Return the (x, y) coordinate for the center point of the cell that contains the specified text.  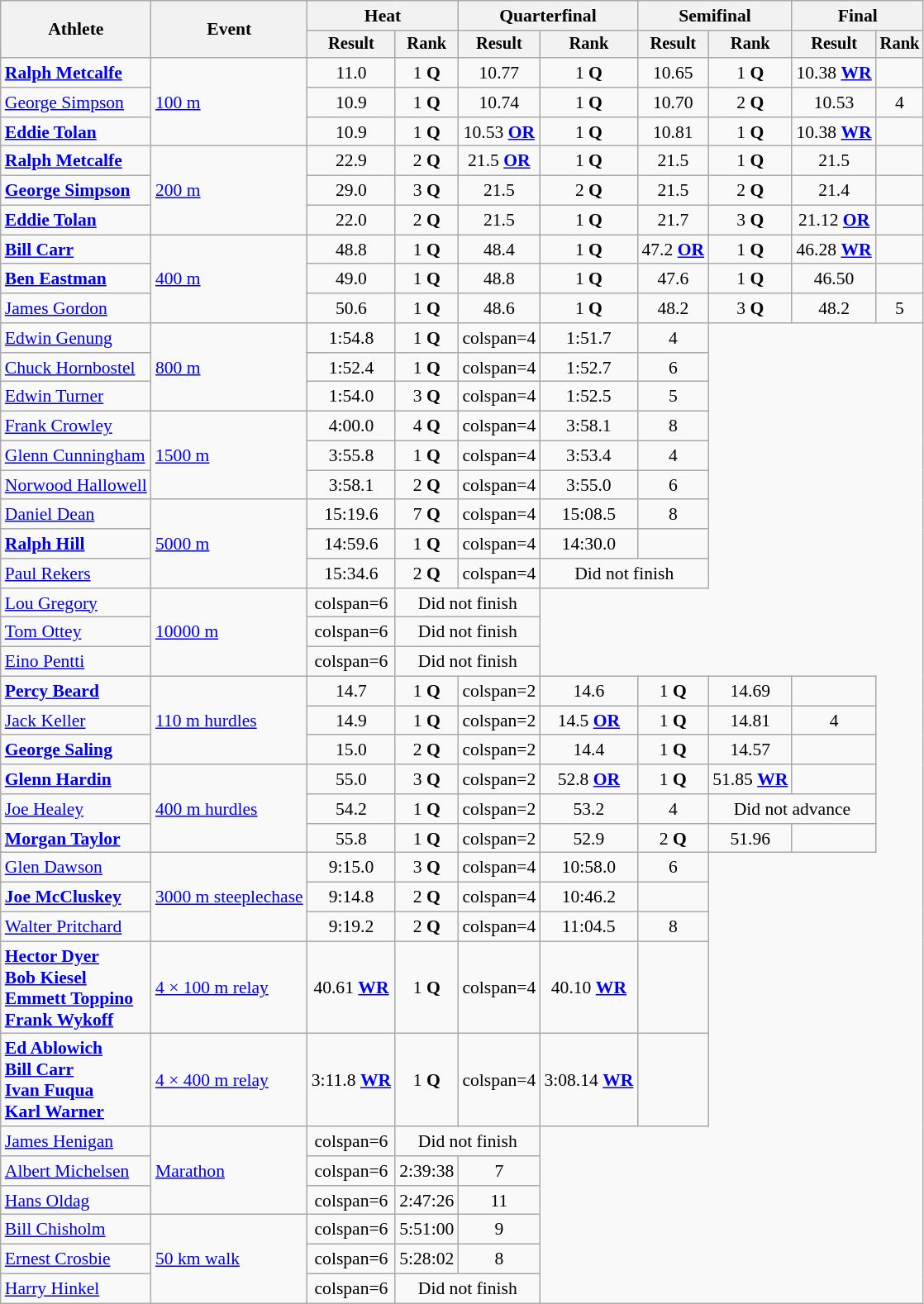
14.9 (351, 721)
Joe McCluskey (76, 897)
2:39:38 (426, 1171)
29.0 (351, 191)
21.5 OR (499, 161)
10.77 (499, 73)
Did not advance (792, 809)
10.74 (499, 102)
21.4 (833, 191)
Athlete (76, 30)
9 (499, 1230)
9:14.8 (351, 897)
Ed AblowichBill CarrIvan FuquaKarl Warner (76, 1080)
Harry Hinkel (76, 1289)
14.7 (351, 692)
1:51.7 (588, 338)
52.9 (588, 839)
10.53 OR (499, 132)
Tom Ottey (76, 632)
48.4 (499, 250)
10:46.2 (588, 897)
40.10 WR (588, 988)
14.57 (750, 750)
Paul Rekers (76, 573)
40.61 WR (351, 988)
Eino Pentti (76, 662)
Heat (383, 16)
Albert Michelsen (76, 1171)
5:28:02 (426, 1259)
Glenn Hardin (76, 779)
3:55.8 (351, 456)
Bill Chisholm (76, 1230)
3000 m steeplechase (230, 897)
10.53 (833, 102)
4:00.0 (351, 426)
9:19.2 (351, 927)
Event (230, 30)
Ralph Hill (76, 544)
Glenn Cunningham (76, 456)
4 × 100 m relay (230, 988)
3:53.4 (588, 456)
Ernest Crosbie (76, 1259)
14.69 (750, 692)
10.81 (673, 132)
Chuck Hornbostel (76, 368)
1:52.7 (588, 368)
48.6 (499, 308)
55.8 (351, 839)
Lou Gregory (76, 603)
14:59.6 (351, 544)
110 m hurdles (230, 721)
52.8 OR (588, 779)
Marathon (230, 1170)
10.70 (673, 102)
53.2 (588, 809)
Daniel Dean (76, 515)
21.12 OR (833, 221)
14.5 OR (588, 721)
21.7 (673, 221)
Final (858, 16)
Morgan Taylor (76, 839)
15:08.5 (588, 515)
10.65 (673, 73)
22.0 (351, 221)
9:15.0 (351, 868)
3:08.14 WR (588, 1080)
Walter Pritchard (76, 927)
14:30.0 (588, 544)
50 km walk (230, 1259)
Hans Oldag (76, 1201)
7 Q (426, 515)
Glen Dawson (76, 868)
15.0 (351, 750)
400 m (230, 279)
Percy Beard (76, 692)
14.81 (750, 721)
14.4 (588, 750)
14.6 (588, 692)
46.50 (833, 279)
James Henigan (76, 1141)
Semifinal (714, 16)
11 (499, 1201)
51.85 WR (750, 779)
1:52.4 (351, 368)
11.0 (351, 73)
10:58.0 (588, 868)
4 Q (426, 426)
1:52.5 (588, 397)
Joe Healey (76, 809)
11:04.5 (588, 927)
1500 m (230, 456)
Frank Crowley (76, 426)
1:54.8 (351, 338)
1:54.0 (351, 397)
46.28 WR (833, 250)
100 m (230, 102)
Ben Eastman (76, 279)
2:47:26 (426, 1201)
47.2 OR (673, 250)
400 m hurdles (230, 808)
George Saling (76, 750)
3:55.0 (588, 485)
Edwin Genung (76, 338)
4 × 400 m relay (230, 1080)
54.2 (351, 809)
800 m (230, 367)
3:11.8 WR (351, 1080)
15:19.6 (351, 515)
Edwin Turner (76, 397)
49.0 (351, 279)
47.6 (673, 279)
Jack Keller (76, 721)
50.6 (351, 308)
Quarterfinal (547, 16)
51.96 (750, 839)
200 m (230, 190)
15:34.6 (351, 573)
55.0 (351, 779)
Hector DyerBob KieselEmmett ToppinoFrank Wykoff (76, 988)
7 (499, 1171)
22.9 (351, 161)
Bill Carr (76, 250)
10000 m (230, 633)
James Gordon (76, 308)
5:51:00 (426, 1230)
5000 m (230, 544)
Norwood Hallowell (76, 485)
